Output the [x, y] coordinate of the center of the cell containing the given text.  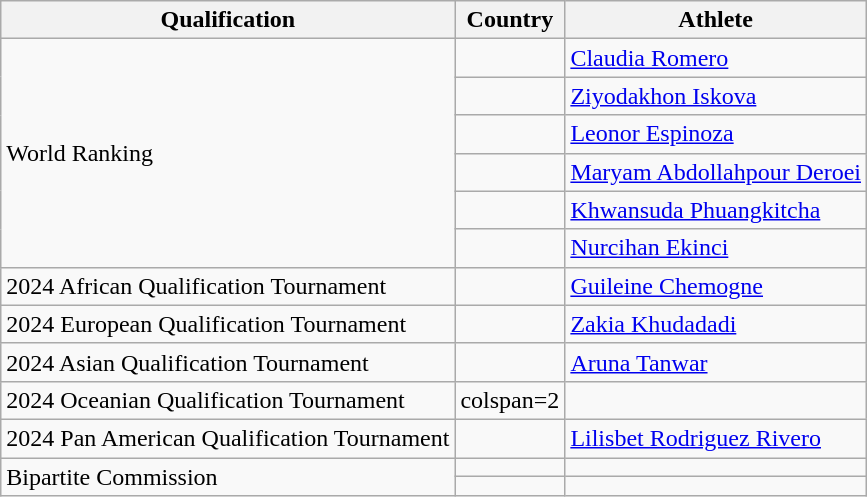
Guileine Chemogne [716, 286]
Maryam Abdollahpour Deroei [716, 172]
Khwansuda Phuangkitcha [716, 210]
colspan=2 [510, 400]
2024 Oceanian Qualification Tournament [228, 400]
Bipartite Commission [228, 477]
Lilisbet Rodriguez Rivero [716, 438]
World Ranking [228, 153]
Athlete [716, 20]
2024 European Qualification Tournament [228, 324]
2024 African Qualification Tournament [228, 286]
Leonor Espinoza [716, 134]
Ziyodakhon Iskova [716, 96]
Qualification [228, 20]
Aruna Tanwar [716, 362]
Country [510, 20]
Nurcihan Ekinci [716, 248]
Claudia Romero [716, 58]
2024 Pan American Qualification Tournament [228, 438]
Zakia Khudadadi [716, 324]
2024 Asian Qualification Tournament [228, 362]
